Pinpoint the cell where the given text exists, returning its (X, Y) midpoint coordinate. 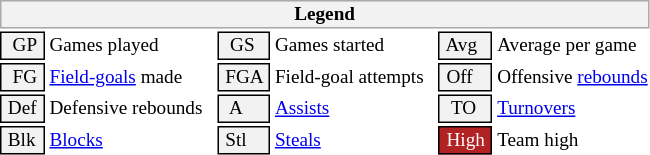
Steals (354, 140)
Average per game (573, 46)
Assists (354, 108)
Games played (131, 46)
Games started (354, 46)
GS (244, 46)
TO (466, 108)
FGA (244, 77)
High (466, 140)
Def (22, 108)
Team high (573, 140)
Field-goal attempts (354, 77)
GP (22, 46)
Defensive rebounds (131, 108)
Field-goals made (131, 77)
Offensive rebounds (573, 77)
A (244, 108)
Legend (324, 14)
Blocks (131, 140)
Avg (466, 46)
Off (466, 77)
FG (22, 77)
Blk (22, 140)
Stl (244, 140)
Turnovers (573, 108)
